Capture the cell that displays the provided text and extract its (X, Y) central coordinate. 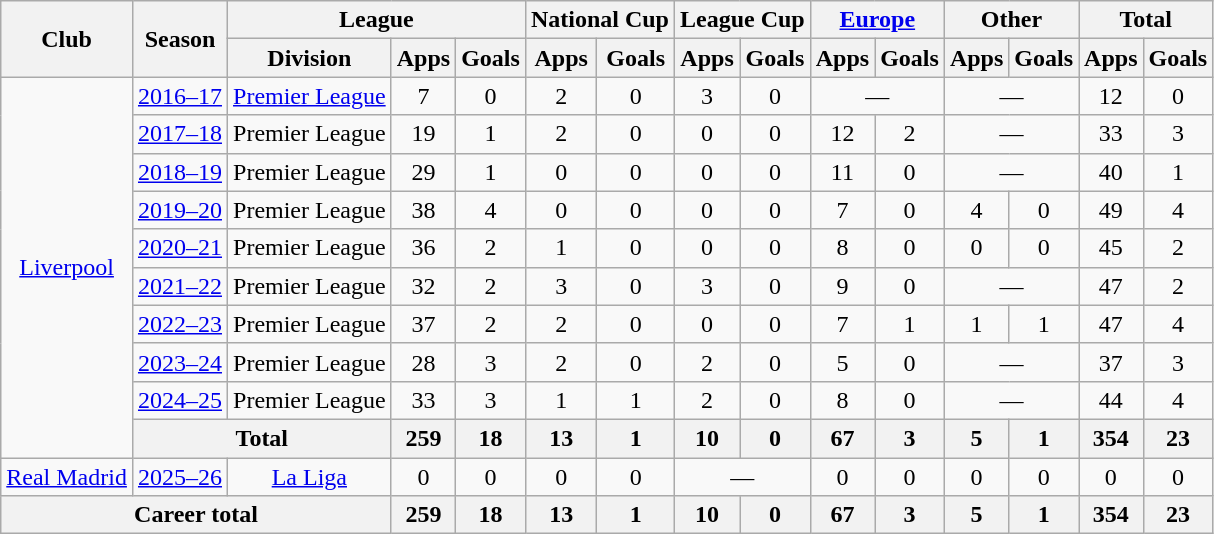
Other (1011, 20)
32 (423, 286)
Division (310, 58)
League (377, 20)
11 (842, 172)
Career total (196, 515)
2023–24 (180, 362)
League Cup (742, 20)
Real Madrid (67, 477)
28 (423, 362)
38 (423, 210)
29 (423, 172)
Season (180, 39)
2020–21 (180, 248)
Club (67, 39)
36 (423, 248)
2016–17 (180, 96)
19 (423, 134)
La Liga (310, 477)
9 (842, 286)
49 (1111, 210)
2017–18 (180, 134)
2021–22 (180, 286)
Liverpool (67, 268)
44 (1111, 400)
2018–19 (180, 172)
45 (1111, 248)
National Cup (600, 20)
Europe (877, 20)
2022–23 (180, 324)
2019–20 (180, 210)
40 (1111, 172)
2025–26 (180, 477)
2024–25 (180, 400)
